Extract the [x, y] coordinate from the center of the cell holding the provided text.  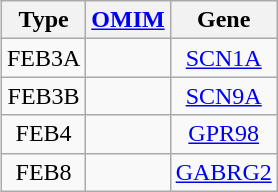
SCN1A [224, 58]
FEB3A [43, 58]
SCN9A [224, 96]
GPR98 [224, 134]
FEB8 [43, 172]
Type [43, 20]
OMIM [128, 20]
FEB4 [43, 134]
GABRG2 [224, 172]
FEB3B [43, 96]
Gene [224, 20]
